For the text-containing cell, return its midpoint in [X, Y] coordinate format. 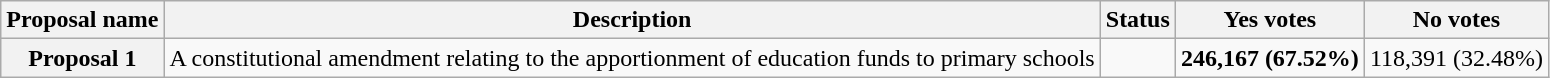
Status [1138, 20]
Description [632, 20]
246,167 (67.52%) [1270, 58]
No votes [1456, 20]
A constitutional amendment relating to the apportionment of education funds to primary schools [632, 58]
118,391 (32.48%) [1456, 58]
Yes votes [1270, 20]
Proposal name [82, 20]
Proposal 1 [82, 58]
